Identify which cell holds the provided text, then report its [X, Y] central coordinate. 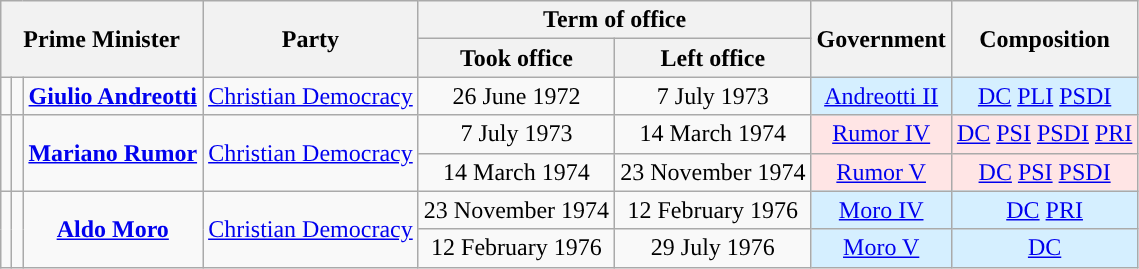
Rumor V [881, 172]
DC PSI PSDI PRI [1044, 134]
Moro IV [881, 210]
Rumor IV [881, 134]
Government [881, 39]
26 June 1972 [516, 96]
Aldo Moro [113, 229]
DC PSI PSDI [1044, 172]
Mariano Rumor [113, 153]
Moro V [881, 248]
Party [311, 39]
Term of office [614, 20]
Prime Minister [102, 39]
Giulio Andreotti [113, 96]
DC [1044, 248]
DC PRI [1044, 210]
Composition [1044, 39]
Left office [713, 58]
29 July 1976 [713, 248]
Andreotti II [881, 96]
Took office [516, 58]
DC PLI PSDI [1044, 96]
